Capture the cell that displays the provided text and extract its [x, y] central coordinate. 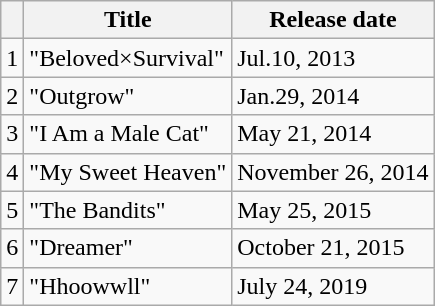
"My Sweet Heaven" [128, 172]
Release date [333, 20]
2 [12, 96]
3 [12, 134]
Jan.29, 2014 [333, 96]
1 [12, 58]
"Dreamer" [128, 248]
November 26, 2014 [333, 172]
"The Bandits" [128, 210]
May 21, 2014 [333, 134]
4 [12, 172]
7 [12, 286]
"Beloved×Survival" [128, 58]
6 [12, 248]
5 [12, 210]
Title [128, 20]
May 25, 2015 [333, 210]
Jul.10, 2013 [333, 58]
"Hhoowwll" [128, 286]
July 24, 2019 [333, 286]
October 21, 2015 [333, 248]
"Outgrow" [128, 96]
"I Am a Male Cat" [128, 134]
